Pinpoint the cell where the given text exists, returning its [x, y] midpoint coordinate. 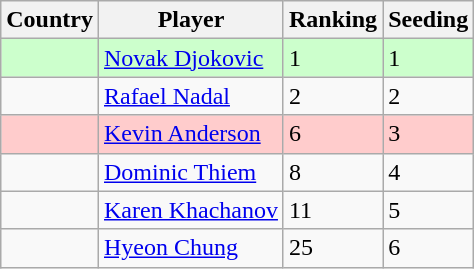
Hyeon Chung [190, 248]
Ranking [332, 20]
8 [332, 172]
11 [332, 210]
Karen Khachanov [190, 210]
Dominic Thiem [190, 172]
Country [50, 20]
Kevin Anderson [190, 134]
5 [428, 210]
3 [428, 134]
Novak Djokovic [190, 58]
25 [332, 248]
Seeding [428, 20]
Rafael Nadal [190, 96]
Player [190, 20]
4 [428, 172]
